Provide the [x, y] coordinate of the cell's center where the given text is located.  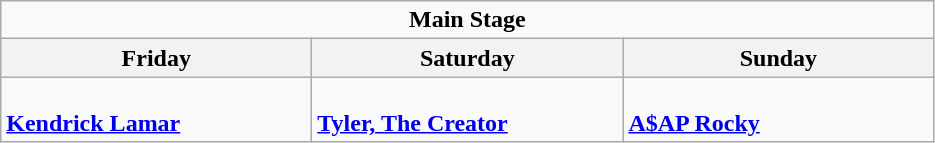
Main Stage [468, 20]
A$AP Rocky [778, 110]
Kendrick Lamar [156, 110]
Sunday [778, 58]
Saturday [468, 58]
Tyler, The Creator [468, 110]
Friday [156, 58]
